Locate the cell with the specified text and output its (x, y) center coordinate. 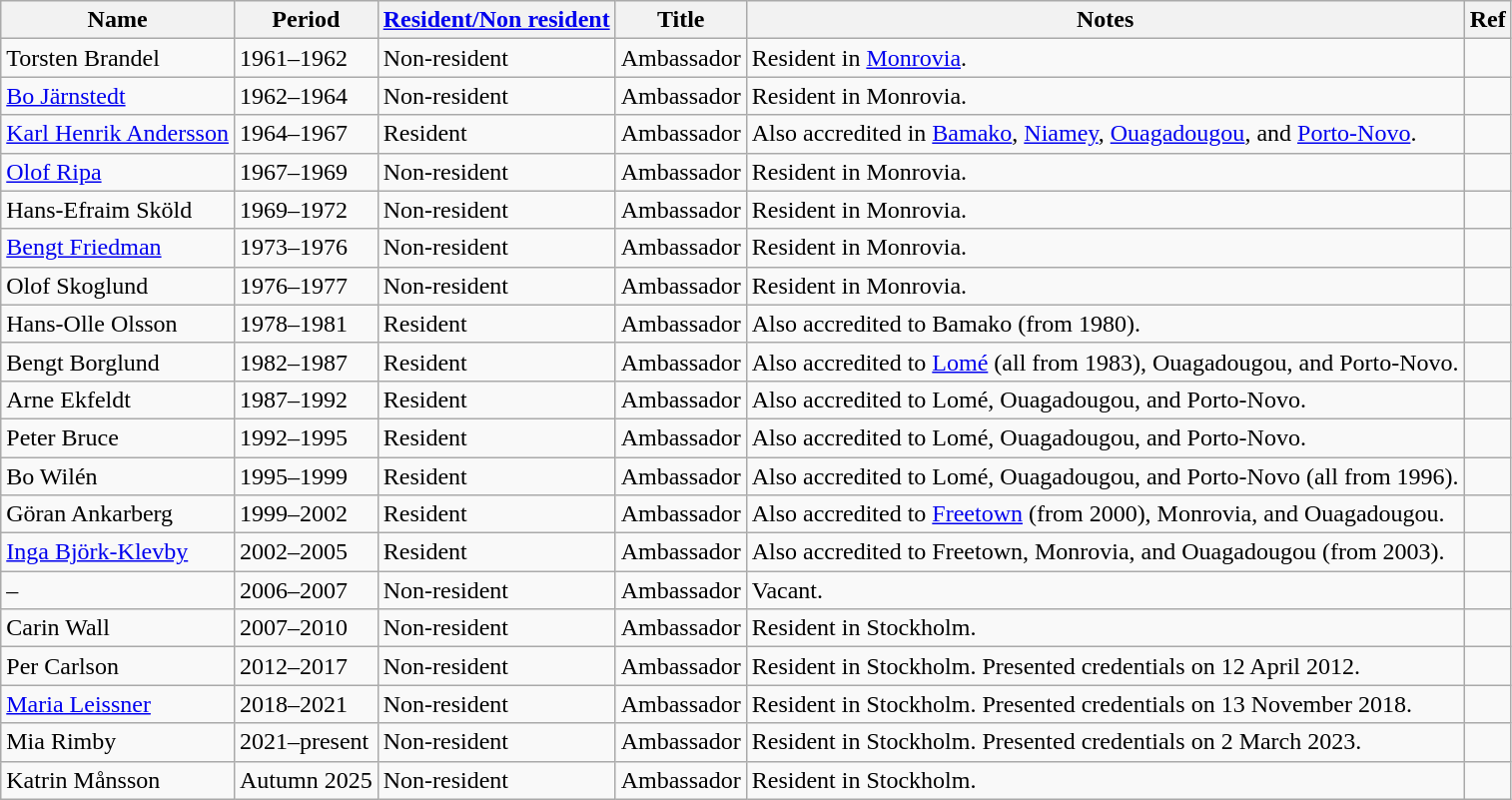
1978–1981 (306, 324)
Title (681, 20)
1982–1987 (306, 362)
1987–1992 (306, 400)
Name (118, 20)
1961–1962 (306, 58)
Per Carlson (118, 666)
1995–1999 (306, 476)
Hans-Efraim Sköld (118, 210)
Bengt Borglund (118, 362)
Inga Björk-Klevby (118, 552)
1962–1964 (306, 96)
1964–1967 (306, 134)
Karl Henrik Andersson (118, 134)
Resident in Stockholm. Presented credentials on 2 March 2023. (1105, 742)
Resident in Stockholm. Presented credentials on 13 November 2018. (1105, 704)
Carin Wall (118, 628)
Göran Ankarberg (118, 514)
Also accredited to Freetown, Monrovia, and Ouagadougou (from 2003). (1105, 552)
Mia Rimby (118, 742)
Also accredited to Lomé, Ouagadougou, and Porto-Novo (all from 1996). (1105, 476)
1999–2002 (306, 514)
1967–1969 (306, 172)
Ref (1488, 20)
Also accredited to Bamako (from 1980). (1105, 324)
– (118, 590)
Katrin Månsson (118, 780)
2006–2007 (306, 590)
Notes (1105, 20)
2002–2005 (306, 552)
1969–1972 (306, 210)
Resident/Non resident (496, 20)
Resident in Stockholm. Presented credentials on 12 April 2012. (1105, 666)
Period (306, 20)
2012–2017 (306, 666)
2007–2010 (306, 628)
Bo Wilén (118, 476)
Olof Ripa (118, 172)
1973–1976 (306, 248)
Also accredited in Bamako, Niamey, Ouagadougou, and Porto-Novo. (1105, 134)
Olof Skoglund (118, 286)
Also accredited to Lomé (all from 1983), Ouagadougou, and Porto-Novo. (1105, 362)
2021–present (306, 742)
Vacant. (1105, 590)
Bengt Friedman (118, 248)
Peter Bruce (118, 437)
Bo Järnstedt (118, 96)
Also accredited to Freetown (from 2000), Monrovia, and Ouagadougou. (1105, 514)
Autumn 2025 (306, 780)
Arne Ekfeldt (118, 400)
Torsten Brandel (118, 58)
1992–1995 (306, 437)
2018–2021 (306, 704)
Hans-Olle Olsson (118, 324)
Maria Leissner (118, 704)
1976–1977 (306, 286)
